Return the [X, Y] coordinate for the center point of the cell that contains the specified text.  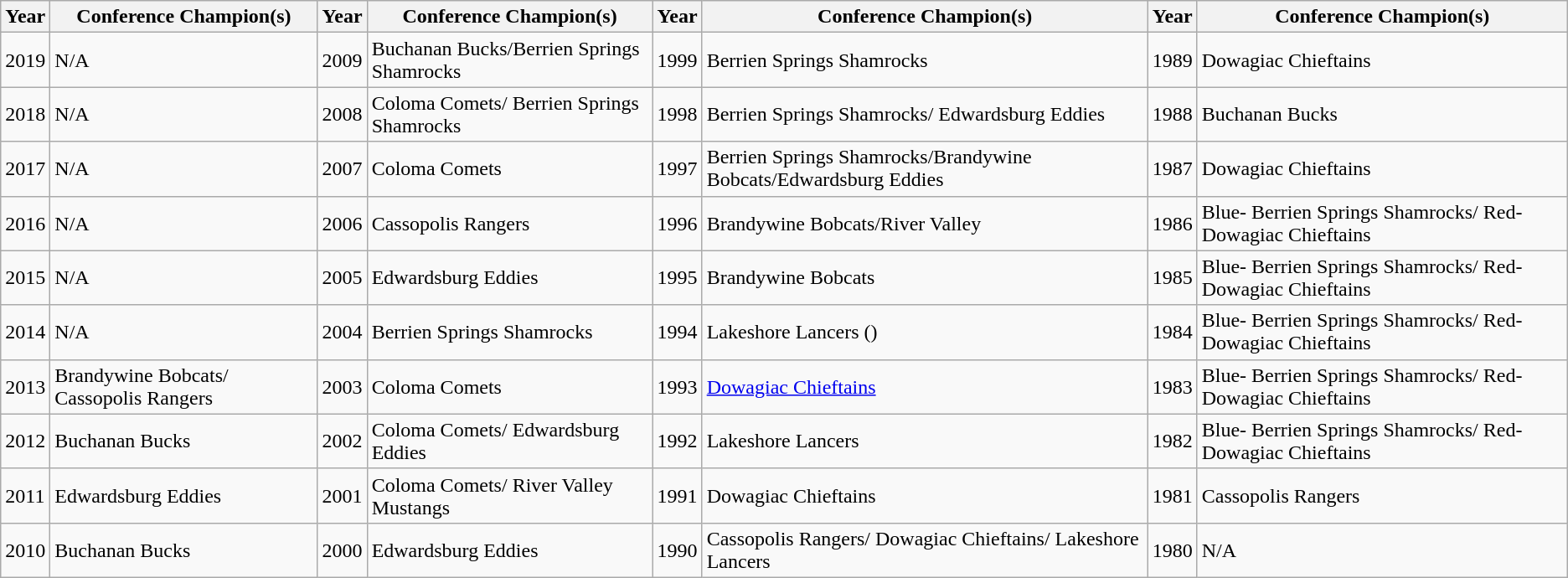
Cassopolis Rangers/ Dowagiac Chieftains/ Lakeshore Lancers [925, 550]
2013 [25, 387]
2016 [25, 223]
1997 [677, 169]
2009 [342, 60]
2017 [25, 169]
Coloma Comets/ Edwardsburg Eddies [509, 441]
Coloma Comets/ River Valley Mustangs [509, 496]
Lakeshore Lancers () [925, 332]
1982 [1173, 441]
2006 [342, 223]
Brandywine Bobcats/ Cassopolis Rangers [184, 387]
1996 [677, 223]
1992 [677, 441]
1988 [1173, 114]
1989 [1173, 60]
2008 [342, 114]
1991 [677, 496]
2019 [25, 60]
Buchanan Bucks/Berrien Springs Shamrocks [509, 60]
2012 [25, 441]
2000 [342, 550]
2018 [25, 114]
1981 [1173, 496]
2010 [25, 550]
Brandywine Bobcats [925, 278]
2007 [342, 169]
2014 [25, 332]
1999 [677, 60]
1998 [677, 114]
1995 [677, 278]
Lakeshore Lancers [925, 441]
2002 [342, 441]
2015 [25, 278]
1987 [1173, 169]
2011 [25, 496]
1984 [1173, 332]
1994 [677, 332]
1980 [1173, 550]
1990 [677, 550]
Coloma Comets/ Berrien Springs Shamrocks [509, 114]
2004 [342, 332]
Berrien Springs Shamrocks/Brandywine Bobcats/Edwardsburg Eddies [925, 169]
2003 [342, 387]
Berrien Springs Shamrocks/ Edwardsburg Eddies [925, 114]
Brandywine Bobcats/River Valley [925, 223]
2001 [342, 496]
1986 [1173, 223]
1985 [1173, 278]
1983 [1173, 387]
1993 [677, 387]
2005 [342, 278]
